Provide the [x, y] coordinate of the cell's center where the given text is located.  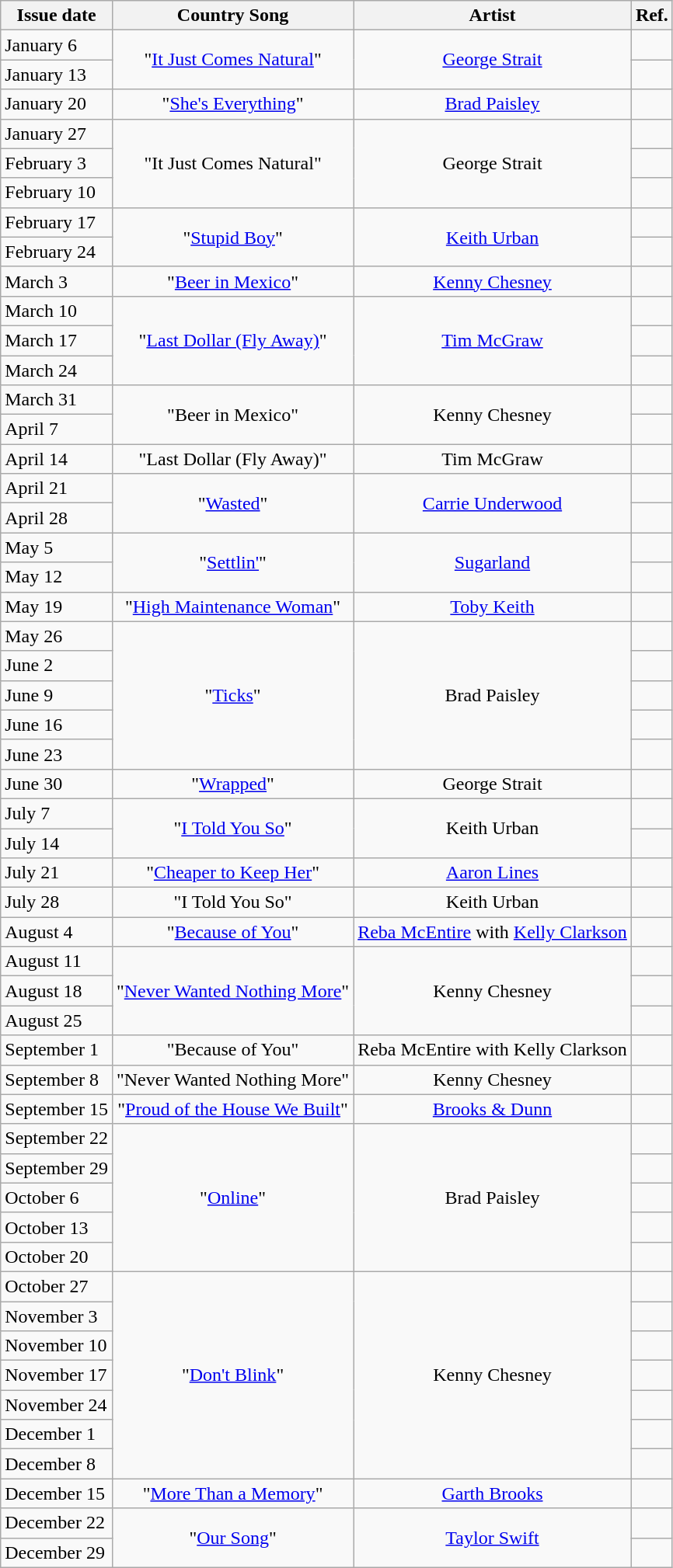
Artist [493, 16]
October 6 [57, 1198]
January 13 [57, 75]
October 20 [57, 1257]
June 9 [57, 695]
July 14 [57, 843]
April 14 [57, 459]
"Online" [232, 1198]
Sugarland [493, 562]
February 17 [57, 222]
June 16 [57, 725]
December 8 [57, 1464]
April 21 [57, 488]
June 2 [57, 666]
March 3 [57, 281]
August 18 [57, 991]
December 22 [57, 1523]
July 21 [57, 873]
February 10 [57, 193]
December 15 [57, 1493]
June 30 [57, 784]
Carrie Underwood [493, 503]
March 31 [57, 400]
December 1 [57, 1434]
Aaron Lines [493, 873]
April 28 [57, 518]
October 13 [57, 1227]
December 29 [57, 1552]
November 3 [57, 1316]
August 4 [57, 932]
July 7 [57, 813]
March 10 [57, 311]
March 17 [57, 340]
January 6 [57, 45]
Country Song [232, 16]
November 10 [57, 1346]
"Wasted" [232, 503]
November 24 [57, 1405]
May 26 [57, 636]
May 5 [57, 548]
"Proud of the House We Built" [232, 1109]
September 8 [57, 1080]
"Stupid Boy" [232, 237]
January 27 [57, 134]
August 11 [57, 961]
"More Than a Memory" [232, 1493]
Ref. [651, 16]
February 24 [57, 252]
May 19 [57, 607]
February 3 [57, 163]
Garth Brooks [493, 1493]
Issue date [57, 16]
"Settlin'" [232, 562]
"She's Everything" [232, 104]
March 24 [57, 370]
April 7 [57, 429]
September 1 [57, 1050]
October 27 [57, 1286]
"Wrapped" [232, 784]
"High Maintenance Woman" [232, 607]
September 22 [57, 1139]
"Cheaper to Keep Her" [232, 873]
Brooks & Dunn [493, 1109]
August 25 [57, 1020]
"Don't Blink" [232, 1375]
September 29 [57, 1168]
January 20 [57, 104]
May 12 [57, 577]
September 15 [57, 1109]
June 23 [57, 754]
November 17 [57, 1375]
July 28 [57, 902]
"Our Song" [232, 1538]
Toby Keith [493, 607]
"Ticks" [232, 695]
Taylor Swift [493, 1538]
